Determine the (X, Y) coordinate at the center of the cell enclosing the given text.  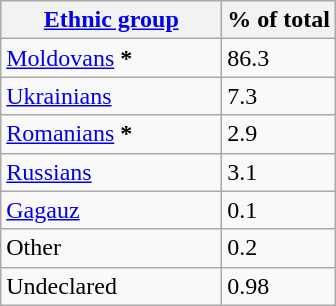
Undeclared (112, 286)
Ukrainians (112, 96)
Romanians * (112, 134)
Gagauz (112, 210)
86.3 (279, 58)
0.98 (279, 286)
0.2 (279, 248)
7.3 (279, 96)
Ethnic group (112, 20)
3.1 (279, 172)
2.9 (279, 134)
Moldovans * (112, 58)
% of total (279, 20)
Russians (112, 172)
Other (112, 248)
0.1 (279, 210)
